Locate the cell with the specified text and output its (x, y) center coordinate. 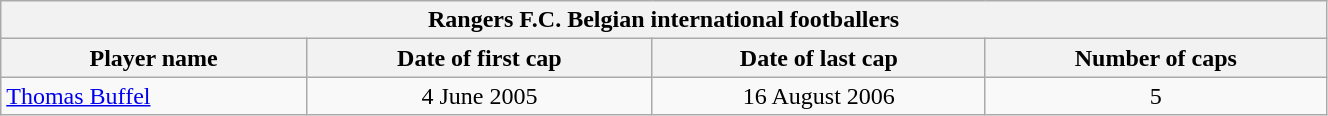
Date of first cap (479, 58)
Thomas Buffel (154, 96)
Player name (154, 58)
16 August 2006 (818, 96)
Date of last cap (818, 58)
Rangers F.C. Belgian international footballers (664, 20)
5 (1156, 96)
4 June 2005 (479, 96)
Number of caps (1156, 58)
